Determine the [X, Y] coordinate at the center of the cell enclosing the given text.  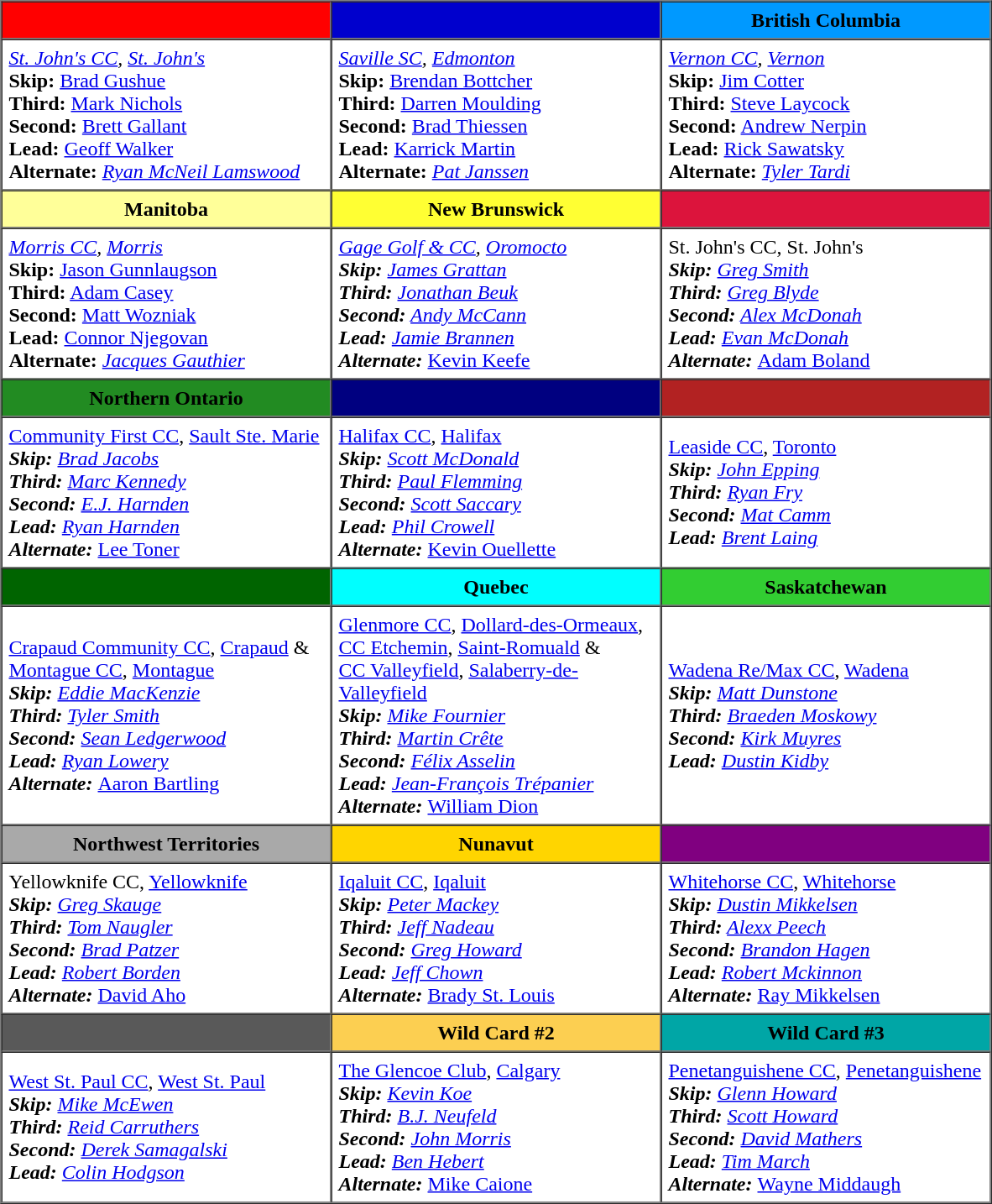
Manitoba [166, 208]
British Columbia [826, 20]
Northwest Territories [166, 843]
West St. Paul CC, West St. PaulSkip: Mike McEwen Third: Reid Carruthers Second: Derek Samagalski Lead: Colin Hodgson [166, 1127]
St. John's CC, St. John'sSkip: Brad Gushue Third: Mark Nichols Second: Brett Gallant Lead: Geoff Walker Alternate: Ryan McNeil Lamswood [166, 114]
St. John's CC, St. John'sSkip: Greg Smith Third: Greg Blyde Second: Alex McDonah Lead: Evan McDonah Alternate: Adam Boland [826, 304]
Halifax CC, HalifaxSkip: Scott McDonald Third: Paul Flemming Second: Scott Saccary Lead: Phil Crowell Alternate: Kevin Ouellette [495, 492]
Gage Golf & CC, OromoctoSkip: James Grattan Third: Jonathan Beuk Second: Andy McCann Lead: Jamie Brannen Alternate: Kevin Keefe [495, 304]
Wild Card #3 [826, 1033]
Yellowknife CC, YellowknifeSkip: Greg Skauge Third: Tom Naugler Second: Brad Patzer Lead: Robert Borden Alternate: David Aho [166, 939]
Quebec [495, 586]
Wild Card #2 [495, 1033]
New Brunswick [495, 208]
Vernon CC, VernonSkip: Jim Cotter Third: Steve Laycock Second: Andrew Nerpin Lead: Rick Sawatsky Alternate: Tyler Tardi [826, 114]
Whitehorse CC, WhitehorseSkip: Dustin Mikkelsen Third: Alexx Peech Second: Brandon Hagen Lead: Robert Mckinnon Alternate: Ray Mikkelsen [826, 939]
Leaside CC, TorontoSkip: John Epping Third: Ryan Fry Second: Mat Camm Lead: Brent Laing [826, 492]
Penetanguishene CC, PenetanguisheneSkip: Glenn Howard Third: Scott Howard Second: David Mathers Lead: Tim March Alternate: Wayne Middaugh [826, 1127]
Saville SC, EdmontonSkip: Brendan Bottcher Third: Darren Moulding Second: Brad Thiessen Lead: Karrick Martin Alternate: Pat Janssen [495, 114]
Nunavut [495, 843]
Wadena Re/Max CC, WadenaSkip: Matt Dunstone Third: Braeden Moskowy Second: Kirk Muyres Lead: Dustin Kidby [826, 715]
Saskatchewan [826, 586]
Northern Ontario [166, 398]
Iqaluit CC, IqaluitSkip: Peter Mackey Third: Jeff Nadeau Second: Greg Howard Lead: Jeff Chown Alternate: Brady St. Louis [495, 939]
Morris CC, MorrisSkip: Jason Gunnlaugson Third: Adam Casey Second: Matt Wozniak Lead: Connor Njegovan Alternate: Jacques Gauthier [166, 304]
Community First CC, Sault Ste. MarieSkip: Brad Jacobs Third: Marc Kennedy Second: E.J. Harnden Lead: Ryan Harnden Alternate: Lee Toner [166, 492]
The Glencoe Club, CalgarySkip: Kevin Koe Third: B.J. Neufeld Second: John Morris Lead: Ben Hebert Alternate: Mike Caione [495, 1127]
